Search for the cell housing the specified text and yield its [x, y] center coordinate. 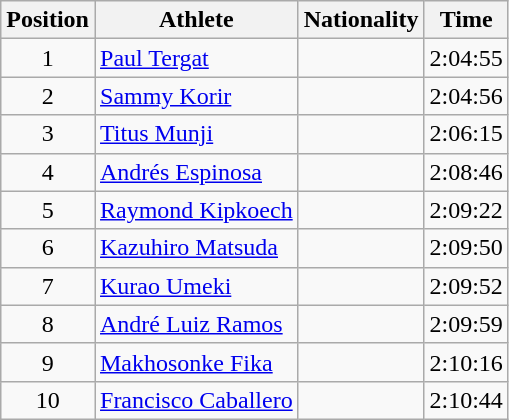
Time [466, 20]
2:09:50 [466, 248]
Sammy Korir [196, 96]
2:08:46 [466, 172]
2:10:16 [466, 362]
2:04:56 [466, 96]
7 [48, 286]
2 [48, 96]
2:09:59 [466, 324]
Andrés Espinosa [196, 172]
5 [48, 210]
Nationality [361, 20]
Position [48, 20]
4 [48, 172]
Francisco Caballero [196, 400]
6 [48, 248]
2:09:22 [466, 210]
Kazuhiro Matsuda [196, 248]
Paul Tergat [196, 58]
André Luiz Ramos [196, 324]
3 [48, 134]
Kurao Umeki [196, 286]
Titus Munji [196, 134]
Athlete [196, 20]
9 [48, 362]
2:04:55 [466, 58]
2:06:15 [466, 134]
8 [48, 324]
10 [48, 400]
Makhosonke Fika [196, 362]
Raymond Kipkoech [196, 210]
2:09:52 [466, 286]
1 [48, 58]
2:10:44 [466, 400]
